Detect which cell encompasses the target text, then output its (x, y) center coordinate. 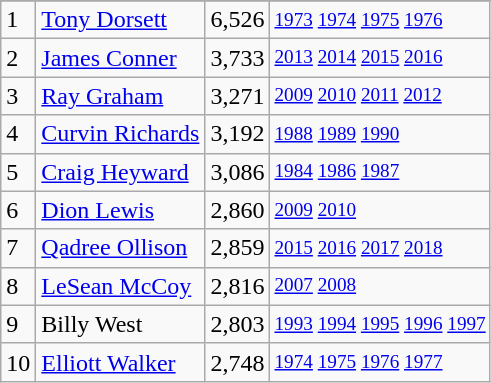
3,086 (238, 172)
3,733 (238, 58)
1988 1989 1990 (380, 134)
1 (18, 20)
1974 1975 1976 1977 (380, 362)
6,526 (238, 20)
2009 2010 2011 2012 (380, 96)
3 (18, 96)
Ray Graham (120, 96)
8 (18, 286)
2 (18, 58)
3,192 (238, 134)
Elliott Walker (120, 362)
7 (18, 248)
2007 2008 (380, 286)
LeSean McCoy (120, 286)
2,860 (238, 210)
Craig Heyward (120, 172)
5 (18, 172)
James Conner (120, 58)
Curvin Richards (120, 134)
6 (18, 210)
1984 1986 1987 (380, 172)
Tony Dorsett (120, 20)
3,271 (238, 96)
2013 2014 2015 2016 (380, 58)
2,859 (238, 248)
1973 1974 1975 1976 (380, 20)
2015 2016 2017 2018 (380, 248)
9 (18, 324)
2,803 (238, 324)
4 (18, 134)
2,748 (238, 362)
Qadree Ollison (120, 248)
2,816 (238, 286)
Billy West (120, 324)
10 (18, 362)
2009 2010 (380, 210)
Dion Lewis (120, 210)
1993 1994 1995 1996 1997 (380, 324)
